Output the [x, y] coordinate of the center of the cell containing the given text.  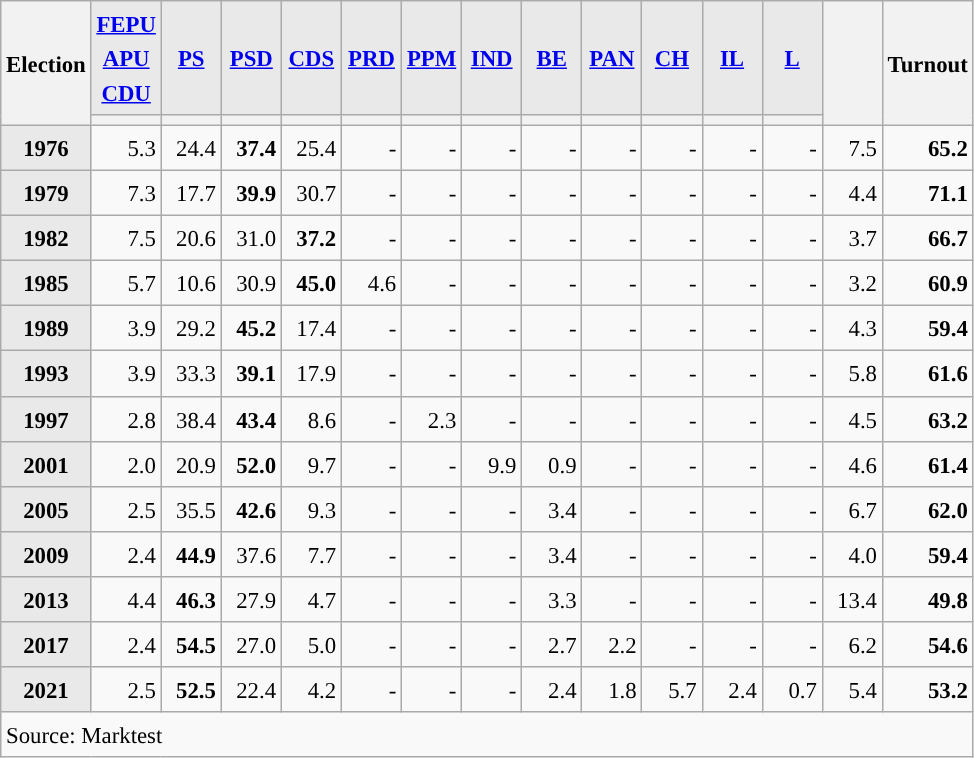
53.2 [928, 690]
3.3 [552, 600]
1.8 [612, 690]
2.2 [612, 644]
PS [191, 58]
52.0 [251, 464]
27.9 [251, 600]
5.4 [852, 690]
PAN [612, 58]
24.4 [191, 148]
61.4 [928, 464]
35.5 [191, 508]
30.7 [311, 194]
2.0 [126, 464]
L [792, 58]
4.3 [852, 328]
IND [492, 58]
BE [552, 58]
61.6 [928, 374]
31.0 [251, 238]
0.7 [792, 690]
PSD [251, 58]
1976 [46, 148]
6.7 [852, 508]
39.1 [251, 374]
1979 [46, 194]
Source: Marktest [487, 734]
1993 [46, 374]
4.5 [852, 418]
2013 [46, 600]
29.2 [191, 328]
25.4 [311, 148]
9.3 [311, 508]
1982 [46, 238]
5.0 [311, 644]
13.4 [852, 600]
1989 [46, 328]
5.3 [126, 148]
44.9 [191, 554]
6.2 [852, 644]
54.6 [928, 644]
3.2 [852, 284]
22.4 [251, 690]
Election [46, 64]
37.2 [311, 238]
43.4 [251, 418]
PPM [432, 58]
2.7 [552, 644]
33.3 [191, 374]
37.6 [251, 554]
49.8 [928, 600]
20.9 [191, 464]
62.0 [928, 508]
7.7 [311, 554]
2001 [46, 464]
4.7 [311, 600]
38.4 [191, 418]
IL [732, 58]
PRD [371, 58]
66.7 [928, 238]
52.5 [191, 690]
20.6 [191, 238]
2017 [46, 644]
5.8 [852, 374]
17.9 [311, 374]
45.2 [251, 328]
4.0 [852, 554]
30.9 [251, 284]
4.2 [311, 690]
71.1 [928, 194]
10.6 [191, 284]
0.9 [552, 464]
27.0 [251, 644]
9.9 [492, 464]
45.0 [311, 284]
46.3 [191, 600]
2021 [46, 690]
2.8 [126, 418]
37.4 [251, 148]
54.5 [191, 644]
42.6 [251, 508]
1985 [46, 284]
1997 [46, 418]
63.2 [928, 418]
FEPUAPUCDU [126, 58]
2005 [46, 508]
Turnout [928, 64]
17.4 [311, 328]
2009 [46, 554]
7.3 [126, 194]
CDS [311, 58]
65.2 [928, 148]
CH [672, 58]
9.7 [311, 464]
17.7 [191, 194]
60.9 [928, 284]
8.6 [311, 418]
2.3 [432, 418]
39.9 [251, 194]
3.7 [852, 238]
